Extract the (X, Y) coordinate from the center of the cell holding the provided text.  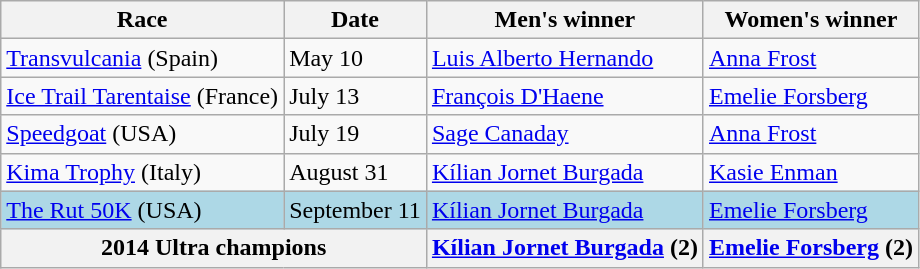
Kima Trophy (Italy) (142, 172)
Ice Trail Tarentaise (France) (142, 96)
2014 Ultra champions (214, 248)
Kílian Jornet Burgada (2) (564, 248)
François D'Haene (564, 96)
Luis Alberto Hernando (564, 58)
Women's winner (810, 20)
July 19 (356, 134)
Speedgoat (USA) (142, 134)
Race (142, 20)
July 13 (356, 96)
Men's winner (564, 20)
May 10 (356, 58)
Kasie Enman (810, 172)
Date (356, 20)
August 31 (356, 172)
Sage Canaday (564, 134)
The Rut 50K (USA) (142, 210)
September 11 (356, 210)
Transvulcania (Spain) (142, 58)
Emelie Forsberg (2) (810, 248)
